Extract the (x, y) coordinate from the center of the cell holding the provided text.  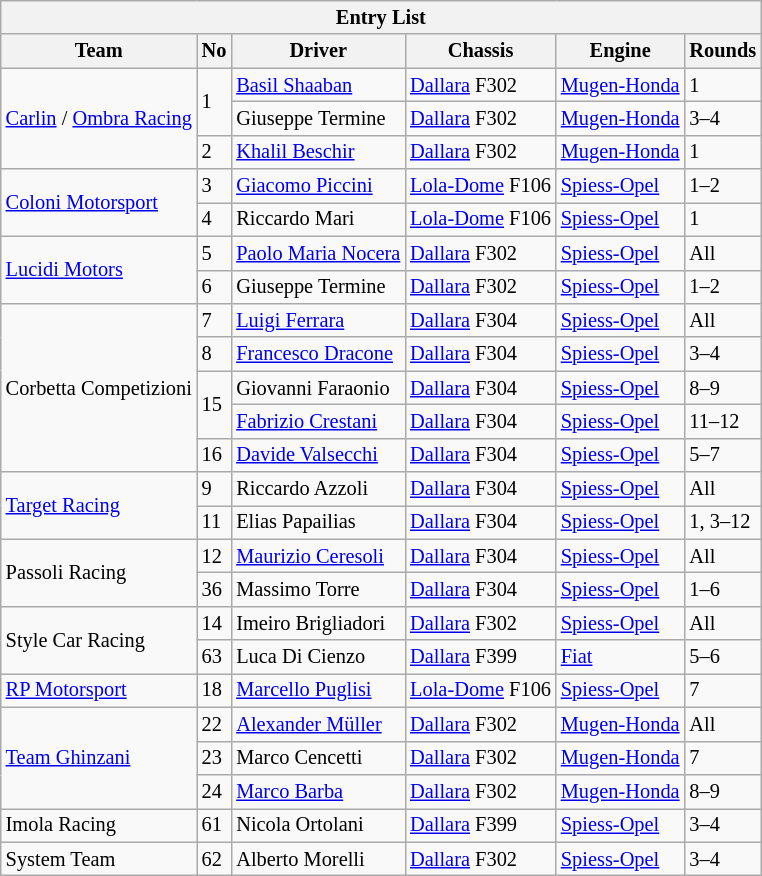
Entry List (381, 17)
22 (214, 724)
Rounds (722, 51)
24 (214, 791)
18 (214, 690)
Carlin / Ombra Racing (99, 118)
Coloni Motorsport (99, 202)
Chassis (480, 51)
61 (214, 825)
Engine (620, 51)
3 (214, 186)
Maurizio Ceresoli (318, 556)
Alberto Morelli (318, 859)
Marco Cencetti (318, 758)
Lucidi Motors (99, 270)
8 (214, 354)
6 (214, 287)
Paolo Maria Nocera (318, 253)
Elias Papailias (318, 522)
Khalil Beschir (318, 152)
No (214, 51)
Passoli Racing (99, 572)
Fiat (620, 657)
Alexander Müller (318, 724)
Corbetta Competizioni (99, 387)
Davide Valsecchi (318, 455)
Imola Racing (99, 825)
Riccardo Mari (318, 219)
Target Racing (99, 506)
Luigi Ferrara (318, 320)
5–7 (722, 455)
System Team (99, 859)
63 (214, 657)
36 (214, 589)
Basil Shaaban (318, 85)
Imeiro Brigliadori (318, 623)
5 (214, 253)
11 (214, 522)
Massimo Torre (318, 589)
Style Car Racing (99, 640)
Marcello Puglisi (318, 690)
2 (214, 152)
4 (214, 219)
Francesco Dracone (318, 354)
Luca Di Cienzo (318, 657)
16 (214, 455)
9 (214, 489)
RP Motorsport (99, 690)
Team Ghinzani (99, 758)
11–12 (722, 421)
5–6 (722, 657)
Driver (318, 51)
Riccardo Azzoli (318, 489)
1–6 (722, 589)
12 (214, 556)
62 (214, 859)
23 (214, 758)
1, 3–12 (722, 522)
Marco Barba (318, 791)
15 (214, 404)
Nicola Ortolani (318, 825)
Fabrizio Crestani (318, 421)
Giacomo Piccini (318, 186)
Giovanni Faraonio (318, 388)
Team (99, 51)
14 (214, 623)
